Capture the cell that displays the provided text and extract its (X, Y) central coordinate. 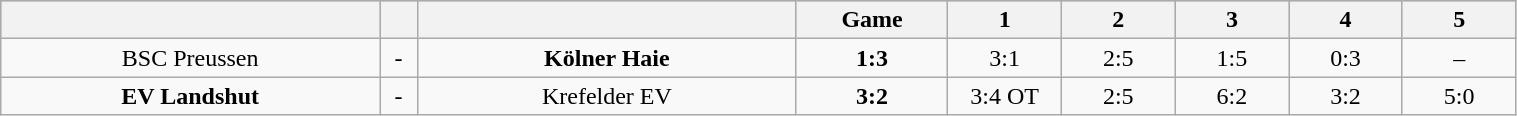
5:0 (1459, 96)
– (1459, 58)
3:1 (1005, 58)
4 (1346, 20)
3:4 OT (1005, 96)
3 (1232, 20)
5 (1459, 20)
2 (1118, 20)
Krefelder EV (606, 96)
1:5 (1232, 58)
0:3 (1346, 58)
Kölner Haie (606, 58)
EV Landshut (190, 96)
BSC Preussen (190, 58)
1 (1005, 20)
1:3 (872, 58)
Game (872, 20)
6:2 (1232, 96)
